Identify which cell holds the provided text, then report its [X, Y] central coordinate. 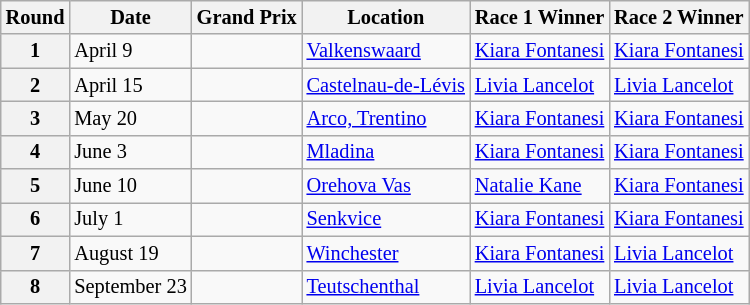
April 9 [130, 51]
Race 2 Winner [678, 17]
1 [36, 51]
Mladina [386, 152]
August 19 [130, 253]
Round [36, 17]
Date [130, 17]
Senkvice [386, 219]
Natalie Kane [540, 186]
4 [36, 152]
Teutschenthal [386, 287]
Castelnau-de-Lévis [386, 85]
Race 1 Winner [540, 17]
June 3 [130, 152]
Location [386, 17]
June 10 [130, 186]
July 1 [130, 219]
6 [36, 219]
May 20 [130, 118]
Winchester [386, 253]
September 23 [130, 287]
2 [36, 85]
8 [36, 287]
April 15 [130, 85]
Valkenswaard [386, 51]
Arco, Trentino [386, 118]
7 [36, 253]
5 [36, 186]
3 [36, 118]
Grand Prix [247, 17]
Orehova Vas [386, 186]
